Find where the given text appears and provide that cell's center as (x, y) coordinate. 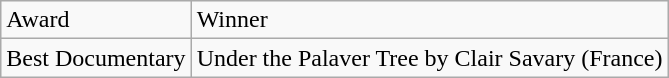
Best Documentary (96, 58)
Winner (430, 20)
Award (96, 20)
Under the Palaver Tree by Clair Savary (France) (430, 58)
